From the cell containing the given text, extract its center point as [X, Y] coordinate. 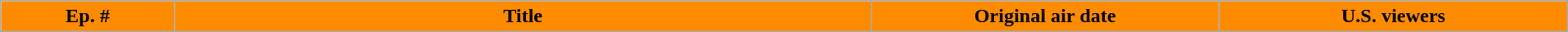
U.S. viewers [1393, 16]
Title [523, 16]
Original air date [1045, 16]
Ep. # [88, 16]
